Locate the cell with the specified text and output its [x, y] center coordinate. 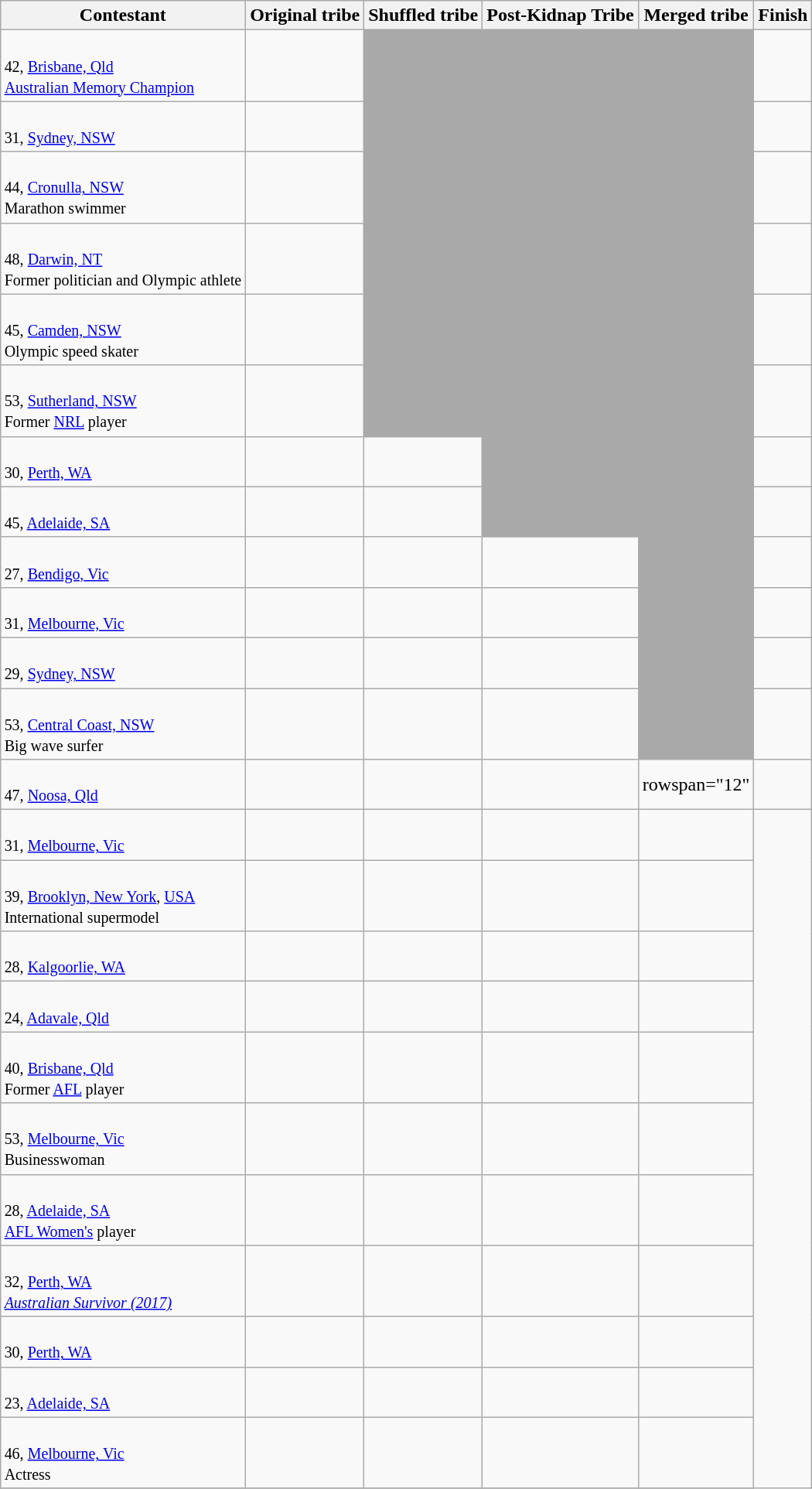
rowspan="12" [696, 784]
32, Perth, WAAustralian Survivor (2017) [123, 1281]
Merged tribe [696, 15]
40, Brisbane, QldFormer AFL player [123, 1067]
44, Cronulla, NSWMarathon swimmer [123, 187]
Shuffled tribe [424, 15]
Original tribe [305, 15]
23, Adelaide, SA [123, 1392]
Contestant [123, 15]
39, Brooklyn, New York, USAInternational supermodel [123, 896]
Post-Kidnap Tribe [561, 15]
53, Central Coast, NSWBig wave surfer [123, 724]
45, Adelaide, SA [123, 512]
31, Sydney, NSW [123, 127]
24, Adavale, Qld [123, 1007]
53, Sutherland, NSWFormer NRL player [123, 401]
42, Brisbane, QldAustralian Memory Champion [123, 66]
46, Melbourne, VicActress [123, 1453]
48, Darwin, NTFormer politician and Olympic athlete [123, 258]
Finish [783, 15]
28, Adelaide, SAAFL Women's player [123, 1210]
47, Noosa, Qld [123, 784]
28, Kalgoorlie, WA [123, 956]
53, Melbourne, VicBusinesswoman [123, 1139]
29, Sydney, NSW [123, 662]
27, Bendigo, Vic [123, 562]
45, Camden, NSWOlympic speed skater [123, 330]
